Search for the cell housing the specified text and yield its (X, Y) center coordinate. 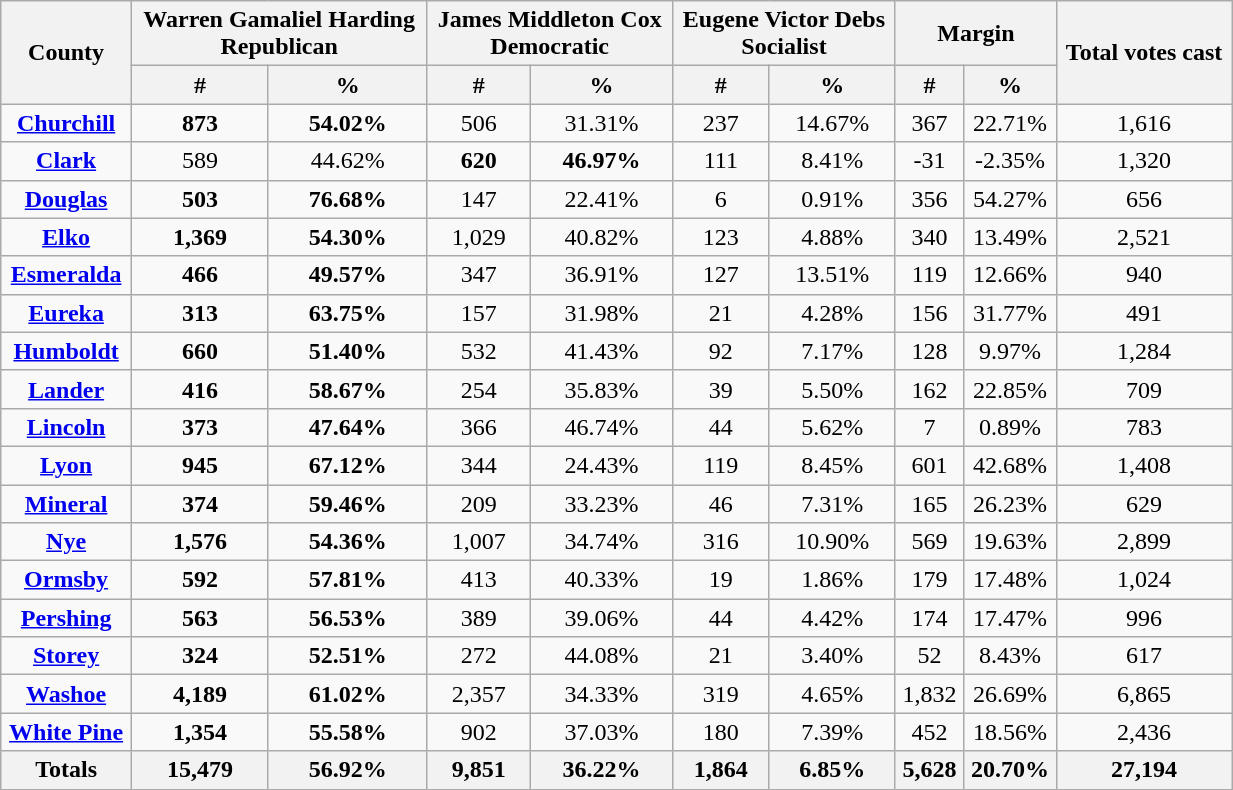
569 (929, 542)
4.42% (832, 618)
1,864 (720, 770)
0.91% (832, 199)
Margin (976, 34)
17.47% (1010, 618)
Douglas (66, 199)
347 (479, 275)
1,616 (1144, 123)
13.49% (1010, 237)
6.85% (832, 770)
12.66% (1010, 275)
209 (479, 503)
19.63% (1010, 542)
2,436 (1144, 732)
Pershing (66, 618)
503 (200, 199)
157 (479, 313)
19 (720, 580)
47.64% (347, 427)
40.33% (602, 580)
37.03% (602, 732)
Eureka (66, 313)
57.81% (347, 580)
Esmeralda (66, 275)
Totals (66, 770)
92 (720, 351)
174 (929, 618)
Storey (66, 656)
601 (929, 465)
52 (929, 656)
1,024 (1144, 580)
Eugene Victor DebsSocialist (784, 34)
902 (479, 732)
39 (720, 389)
40.82% (602, 237)
Total votes cast (1144, 52)
9.97% (1010, 351)
127 (720, 275)
James Middleton CoxDemocratic (550, 34)
26.23% (1010, 503)
0.89% (1010, 427)
36.91% (602, 275)
1,832 (929, 694)
9,851 (479, 770)
620 (479, 161)
8.41% (832, 161)
1,320 (1144, 161)
996 (1144, 618)
254 (479, 389)
617 (1144, 656)
26.69% (1010, 694)
49.57% (347, 275)
44.08% (602, 656)
2,521 (1144, 237)
1.86% (832, 580)
356 (929, 199)
466 (200, 275)
1,369 (200, 237)
563 (200, 618)
5.50% (832, 389)
Mineral (66, 503)
1,408 (1144, 465)
389 (479, 618)
Elko (66, 237)
56.92% (347, 770)
783 (1144, 427)
945 (200, 465)
63.75% (347, 313)
14.67% (832, 123)
Ormsby (66, 580)
42.68% (1010, 465)
20.70% (1010, 770)
-31 (929, 161)
452 (929, 732)
147 (479, 199)
46.97% (602, 161)
27,194 (1144, 770)
165 (929, 503)
413 (479, 580)
22.71% (1010, 123)
156 (929, 313)
41.43% (602, 351)
7.31% (832, 503)
4,189 (200, 694)
Lander (66, 389)
7 (929, 427)
13.51% (832, 275)
340 (929, 237)
46 (720, 503)
589 (200, 161)
34.74% (602, 542)
17.48% (1010, 580)
Lincoln (66, 427)
592 (200, 580)
2,899 (1144, 542)
54.36% (347, 542)
1,284 (1144, 351)
1,007 (479, 542)
-2.35% (1010, 161)
313 (200, 313)
367 (929, 123)
76.68% (347, 199)
36.22% (602, 770)
8.43% (1010, 656)
31.77% (1010, 313)
7.17% (832, 351)
54.30% (347, 237)
6,865 (1144, 694)
35.83% (602, 389)
374 (200, 503)
660 (200, 351)
15,479 (200, 770)
532 (479, 351)
8.45% (832, 465)
4.88% (832, 237)
366 (479, 427)
White Pine (66, 732)
506 (479, 123)
128 (929, 351)
Washoe (66, 694)
416 (200, 389)
54.27% (1010, 199)
56.53% (347, 618)
873 (200, 123)
34.33% (602, 694)
373 (200, 427)
4.65% (832, 694)
180 (720, 732)
123 (720, 237)
344 (479, 465)
County (66, 52)
629 (1144, 503)
1,354 (200, 732)
1,576 (200, 542)
59.46% (347, 503)
54.02% (347, 123)
940 (1144, 275)
51.40% (347, 351)
656 (1144, 199)
7.39% (832, 732)
179 (929, 580)
46.74% (602, 427)
33.23% (602, 503)
237 (720, 123)
319 (720, 694)
67.12% (347, 465)
55.58% (347, 732)
709 (1144, 389)
24.43% (602, 465)
1,029 (479, 237)
3.40% (832, 656)
61.02% (347, 694)
162 (929, 389)
22.85% (1010, 389)
Churchill (66, 123)
58.67% (347, 389)
18.56% (1010, 732)
44.62% (347, 161)
4.28% (832, 313)
Clark (66, 161)
31.31% (602, 123)
10.90% (832, 542)
22.41% (602, 199)
Nye (66, 542)
491 (1144, 313)
52.51% (347, 656)
Warren Gamaliel HardingRepublican (278, 34)
111 (720, 161)
Lyon (66, 465)
31.98% (602, 313)
316 (720, 542)
Humboldt (66, 351)
6 (720, 199)
272 (479, 656)
2,357 (479, 694)
5.62% (832, 427)
5,628 (929, 770)
39.06% (602, 618)
324 (200, 656)
